Find where the given text appears and provide that cell's center as (x, y) coordinate. 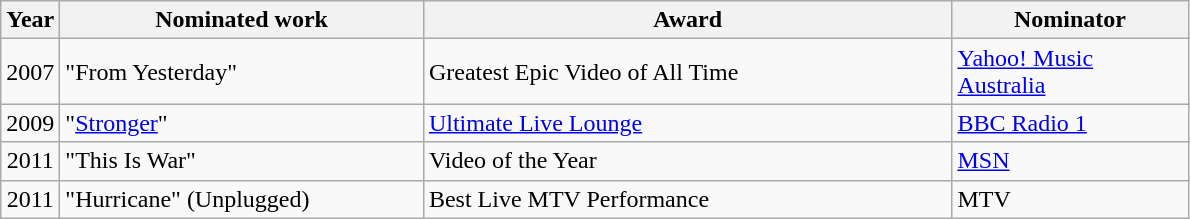
"Stronger" (242, 123)
MSN (1070, 161)
MTV (1070, 199)
2007 (30, 72)
Award (688, 20)
"This Is War" (242, 161)
BBC Radio 1 (1070, 123)
Best Live MTV Performance (688, 199)
Ultimate Live Lounge (688, 123)
"From Yesterday" (242, 72)
Nominated work (242, 20)
Nominator (1070, 20)
"Hurricane" (Unplugged) (242, 199)
Year (30, 20)
Yahoo! Music Australia (1070, 72)
Greatest Epic Video of All Time (688, 72)
2009 (30, 123)
Video of the Year (688, 161)
